Capture the cell that displays the provided text and extract its (x, y) central coordinate. 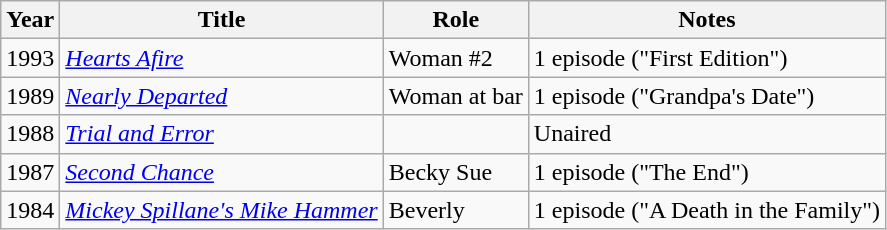
1 episode ("First Edition") (706, 58)
Unaired (706, 134)
1993 (30, 58)
Notes (706, 20)
Trial and Error (222, 134)
1988 (30, 134)
Becky Sue (456, 172)
1987 (30, 172)
Hearts Afire (222, 58)
Woman #2 (456, 58)
1 episode ("The End") (706, 172)
Second Chance (222, 172)
1989 (30, 96)
Year (30, 20)
Mickey Spillane's Mike Hammer (222, 210)
1 episode ("Grandpa's Date") (706, 96)
Title (222, 20)
Nearly Departed (222, 96)
Beverly (456, 210)
1 episode ("A Death in the Family") (706, 210)
Role (456, 20)
1984 (30, 210)
Woman at bar (456, 96)
